Scan for the cell matching the given text and deliver its (x, y) coordinate at center. 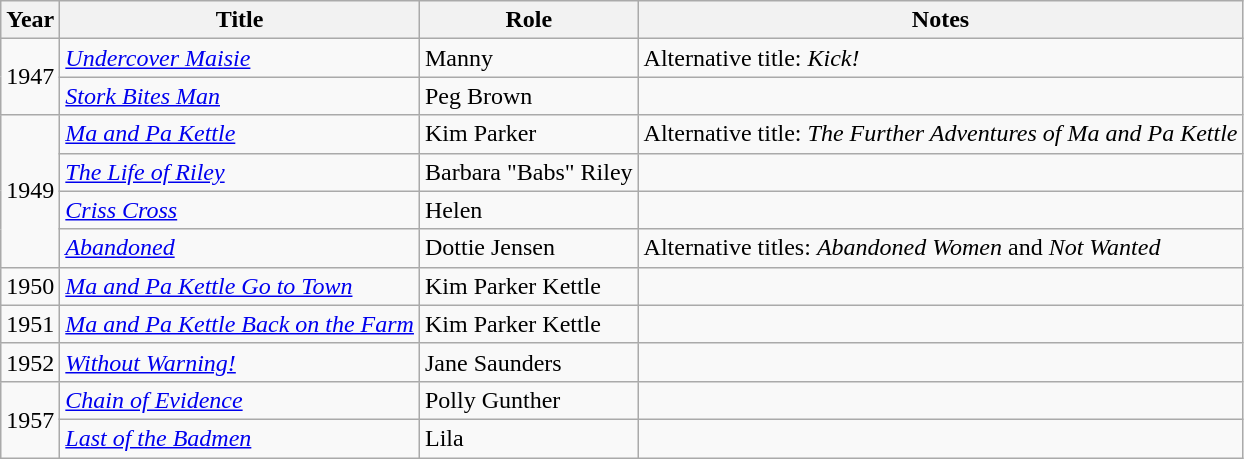
Chain of Evidence (240, 400)
Alternative title: Kick! (940, 58)
Last of the Badmen (240, 438)
1952 (30, 362)
1949 (30, 191)
Alternative title: The Further Adventures of Ma and Pa Kettle (940, 134)
Peg Brown (528, 96)
Barbara "Babs" Riley (528, 172)
Without Warning! (240, 362)
1957 (30, 419)
Title (240, 20)
1950 (30, 286)
Dottie Jensen (528, 248)
The Life of Riley (240, 172)
Polly Gunther (528, 400)
Year (30, 20)
Undercover Maisie (240, 58)
1947 (30, 77)
Ma and Pa Kettle (240, 134)
Criss Cross (240, 210)
Lila (528, 438)
Helen (528, 210)
Kim Parker (528, 134)
Abandoned (240, 248)
Role (528, 20)
Notes (940, 20)
Ma and Pa Kettle Go to Town (240, 286)
Ma and Pa Kettle Back on the Farm (240, 324)
Manny (528, 58)
Jane Saunders (528, 362)
Alternative titles: Abandoned Women and Not Wanted (940, 248)
Stork Bites Man (240, 96)
1951 (30, 324)
